Extract the (x, y) coordinate from the center of the cell holding the provided text.  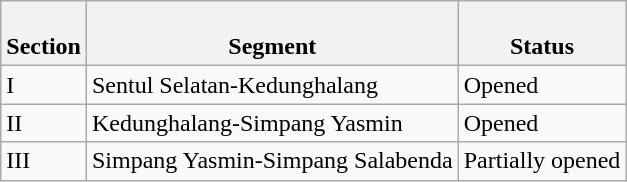
Simpang Yasmin-Simpang Salabenda (272, 161)
Sentul Selatan-Kedunghalang (272, 85)
II (44, 123)
Status (542, 34)
Section (44, 34)
I (44, 85)
III (44, 161)
Partially opened (542, 161)
Segment (272, 34)
Kedunghalang-Simpang Yasmin (272, 123)
